Capture the cell that displays the provided text and extract its [x, y] central coordinate. 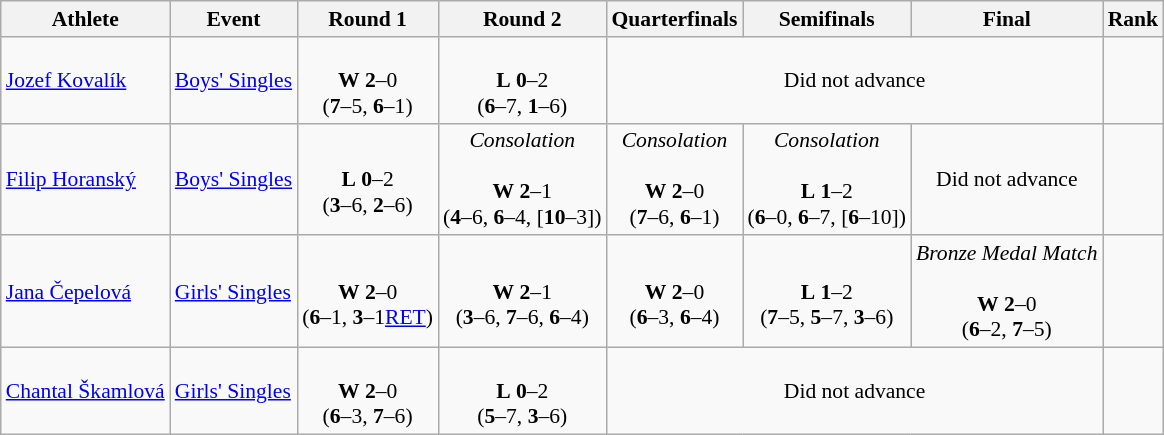
Rank [1134, 19]
Round 2 [522, 19]
L 0–2 (5–7, 3–6) [522, 392]
Event [234, 19]
W 2–0 (6–1, 3–1RET) [368, 292]
Jozef Kovalík [86, 80]
Chantal Škamlová [86, 392]
ConsolationW 2–0 (7–6, 6–1) [674, 179]
W 2–0 (6–3, 7–6) [368, 392]
ConsolationW 2–1 (4–6, 6–4, [10–3]) [522, 179]
Quarterfinals [674, 19]
Semifinals [827, 19]
ConsolationL 1–2 (6–0, 6–7, [6–10]) [827, 179]
L 0–2 (6–7, 1–6) [522, 80]
L 0–2 (3–6, 2–6) [368, 179]
Jana Čepelová [86, 292]
W 2–0 (7–5, 6–1) [368, 80]
Bronze Medal MatchW 2–0 (6–2, 7–5) [1007, 292]
Filip Horanský [86, 179]
W 2–0 (6–3, 6–4) [674, 292]
L 1–2 (7–5, 5–7, 3–6) [827, 292]
Final [1007, 19]
W 2–1 (3–6, 7–6, 6–4) [522, 292]
Round 1 [368, 19]
Athlete [86, 19]
